Provide the (X, Y) coordinate of the cell's center where the given text is located.  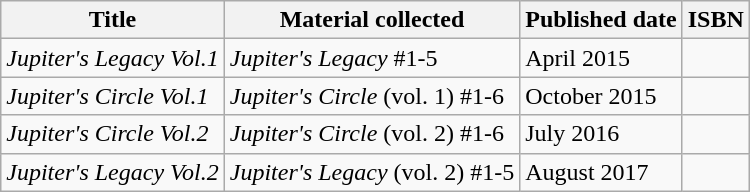
Jupiter's Legacy Vol.2 (113, 172)
Jupiter's Circle (vol. 2) #1-6 (372, 134)
August 2017 (601, 172)
Jupiter's Legacy (vol. 2) #1-5 (372, 172)
Title (113, 20)
Jupiter's Legacy Vol.1 (113, 58)
October 2015 (601, 96)
April 2015 (601, 58)
ISBN (716, 20)
Jupiter's Circle Vol.1 (113, 96)
Published date (601, 20)
Jupiter's Legacy #1-5 (372, 58)
Jupiter's Circle Vol.2 (113, 134)
Material collected (372, 20)
Jupiter's Circle (vol. 1) #1-6 (372, 96)
July 2016 (601, 134)
